Detect which cell encompasses the target text, then output its (X, Y) center coordinate. 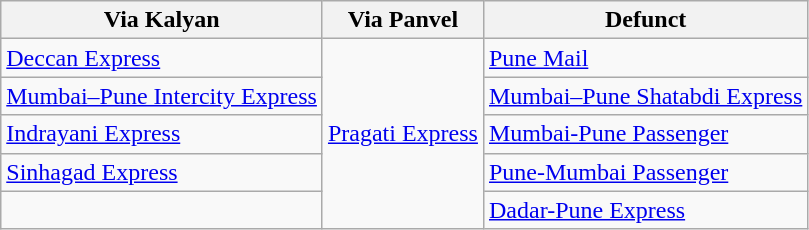
Sinhagad Express (162, 172)
Indrayani Express (162, 134)
Via Kalyan (162, 20)
Pune Mail (645, 58)
Dadar-Pune Express (645, 210)
Via Panvel (402, 20)
Mumbai-Pune Passenger (645, 134)
Mumbai–Pune Intercity Express (162, 96)
Pragati Express (402, 134)
Mumbai–Pune Shatabdi Express (645, 96)
Deccan Express (162, 58)
Defunct (645, 20)
Pune-Mumbai Passenger (645, 172)
